Output the [x, y] coordinate of the center of the cell containing the given text.  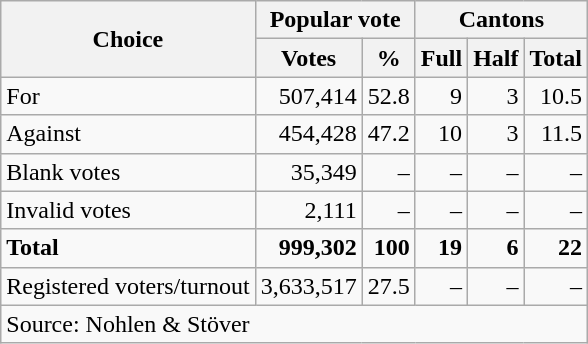
Invalid votes [128, 210]
454,428 [308, 134]
22 [556, 248]
Blank votes [128, 172]
10.5 [556, 96]
2,111 [308, 210]
10 [441, 134]
Votes [308, 58]
507,414 [308, 96]
Cantons [501, 20]
Full [441, 58]
35,349 [308, 172]
% [388, 58]
3,633,517 [308, 286]
999,302 [308, 248]
11.5 [556, 134]
19 [441, 248]
Popular vote [335, 20]
Half [496, 58]
6 [496, 248]
For [128, 96]
47.2 [388, 134]
52.8 [388, 96]
Source: Nohlen & Stöver [294, 324]
100 [388, 248]
9 [441, 96]
Against [128, 134]
Choice [128, 39]
Registered voters/turnout [128, 286]
27.5 [388, 286]
